Search for the cell housing the specified text and yield its [X, Y] center coordinate. 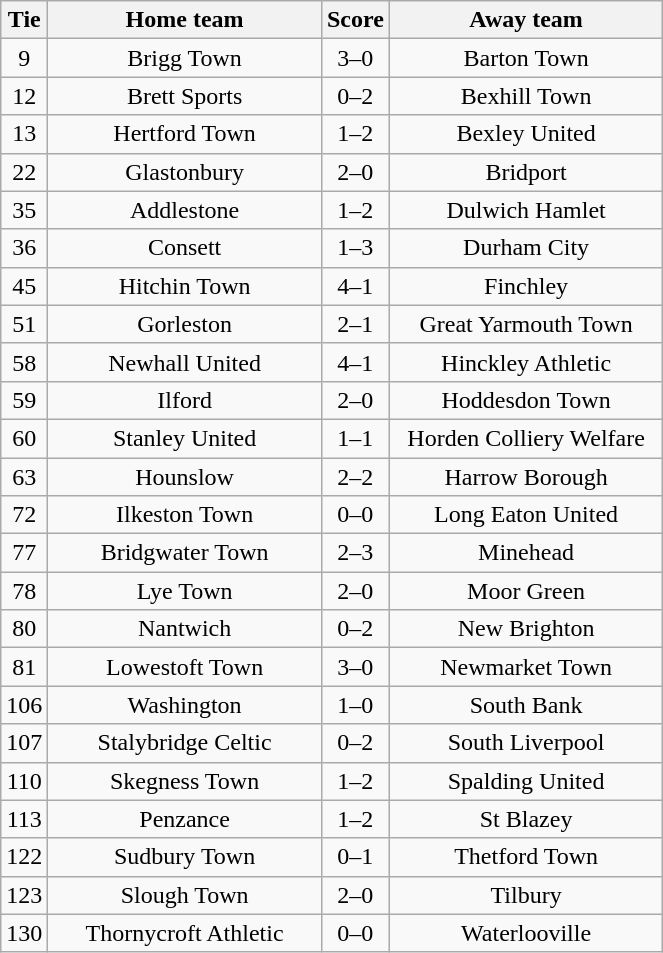
2–3 [355, 553]
Minehead [526, 553]
Bridport [526, 172]
Sudbury Town [185, 857]
Bexley United [526, 134]
106 [24, 705]
36 [24, 248]
Glastonbury [185, 172]
Long Eaton United [526, 515]
Moor Green [526, 591]
Penzance [185, 819]
2–1 [355, 324]
Waterlooville [526, 933]
Thornycroft Athletic [185, 933]
Gorleston [185, 324]
80 [24, 629]
Addlestone [185, 210]
35 [24, 210]
1–0 [355, 705]
58 [24, 362]
51 [24, 324]
Hinckley Athletic [526, 362]
22 [24, 172]
122 [24, 857]
Durham City [526, 248]
130 [24, 933]
Newmarket Town [526, 667]
107 [24, 743]
77 [24, 553]
113 [24, 819]
0–1 [355, 857]
Horden Colliery Welfare [526, 438]
Dulwich Hamlet [526, 210]
Newhall United [185, 362]
Bridgwater Town [185, 553]
Score [355, 20]
12 [24, 96]
Slough Town [185, 895]
Consett [185, 248]
72 [24, 515]
Home team [185, 20]
45 [24, 286]
Ilkeston Town [185, 515]
1–1 [355, 438]
St Blazey [526, 819]
Skegness Town [185, 781]
Tilbury [526, 895]
Bexhill Town [526, 96]
South Liverpool [526, 743]
Brigg Town [185, 58]
123 [24, 895]
New Brighton [526, 629]
Great Yarmouth Town [526, 324]
60 [24, 438]
Tie [24, 20]
59 [24, 400]
Barton Town [526, 58]
Hitchin Town [185, 286]
Spalding United [526, 781]
9 [24, 58]
Stalybridge Celtic [185, 743]
63 [24, 477]
Thetford Town [526, 857]
Finchley [526, 286]
Ilford [185, 400]
South Bank [526, 705]
Lye Town [185, 591]
2–2 [355, 477]
Brett Sports [185, 96]
Away team [526, 20]
1–3 [355, 248]
110 [24, 781]
Washington [185, 705]
Hoddesdon Town [526, 400]
13 [24, 134]
Stanley United [185, 438]
Hertford Town [185, 134]
Lowestoft Town [185, 667]
Hounslow [185, 477]
78 [24, 591]
81 [24, 667]
Harrow Borough [526, 477]
Nantwich [185, 629]
